Scan for the cell matching the given text and deliver its (x, y) coordinate at center. 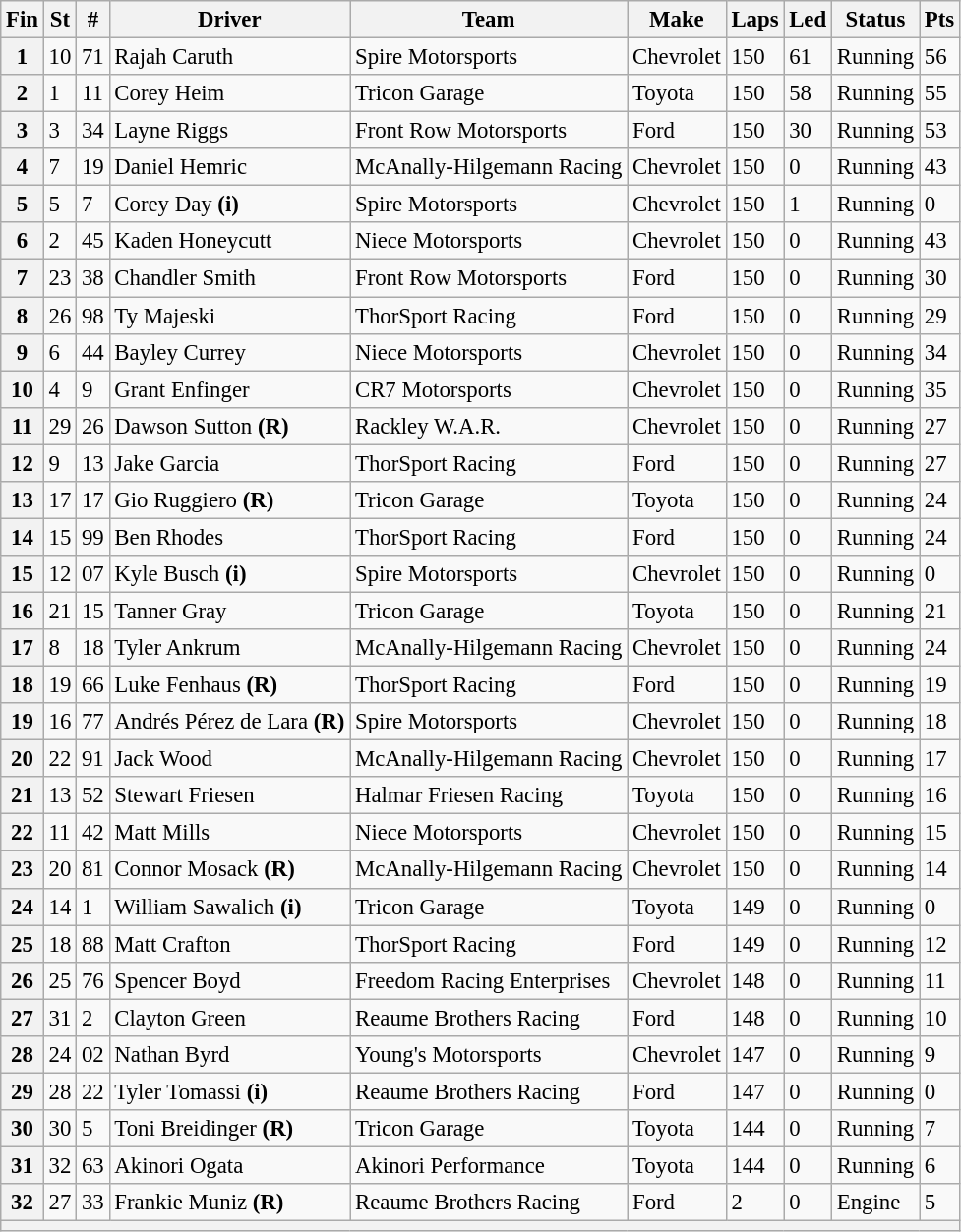
63 (92, 1165)
Toni Breidinger (R) (230, 1129)
Clayton Green (230, 1018)
52 (92, 795)
76 (92, 980)
99 (92, 537)
Spencer Boyd (230, 980)
Stewart Friesen (230, 795)
Young's Motorsports (489, 1055)
Tyler Tomassi (i) (230, 1091)
Matt Mills (230, 833)
Matt Crafton (230, 944)
Dawson Sutton (R) (230, 426)
Jake Garcia (230, 463)
CR7 Motorsports (489, 389)
Frankie Muniz (R) (230, 1203)
Tanner Gray (230, 611)
38 (92, 278)
Fin (23, 20)
98 (92, 316)
Led (809, 20)
Bayley Currey (230, 352)
Kaden Honeycutt (230, 241)
07 (92, 574)
Status (875, 20)
St (59, 20)
44 (92, 352)
William Sawalich (i) (230, 907)
81 (92, 870)
42 (92, 833)
Kyle Busch (i) (230, 574)
Andrés Pérez de Lara (R) (230, 722)
Rajah Caruth (230, 57)
Pts (938, 20)
Daniel Hemric (230, 167)
Jack Wood (230, 759)
Make (677, 20)
Chandler Smith (230, 278)
Team (489, 20)
Tyler Ankrum (230, 648)
35 (938, 389)
Engine (875, 1203)
53 (938, 131)
Laps (755, 20)
Rackley W.A.R. (489, 426)
Akinori Performance (489, 1165)
02 (92, 1055)
45 (92, 241)
Corey Heim (230, 93)
Freedom Racing Enterprises (489, 980)
Layne Riggs (230, 131)
Akinori Ogata (230, 1165)
77 (92, 722)
61 (809, 57)
58 (809, 93)
91 (92, 759)
Corey Day (i) (230, 205)
Grant Enfinger (230, 389)
Halmar Friesen Racing (489, 795)
Gio Ruggiero (R) (230, 500)
66 (92, 685)
71 (92, 57)
Connor Mosack (R) (230, 870)
Luke Fenhaus (R) (230, 685)
55 (938, 93)
# (92, 20)
Ben Rhodes (230, 537)
Nathan Byrd (230, 1055)
33 (92, 1203)
Ty Majeski (230, 316)
Driver (230, 20)
56 (938, 57)
88 (92, 944)
